Extract the [X, Y] coordinate from the center of the cell holding the provided text.  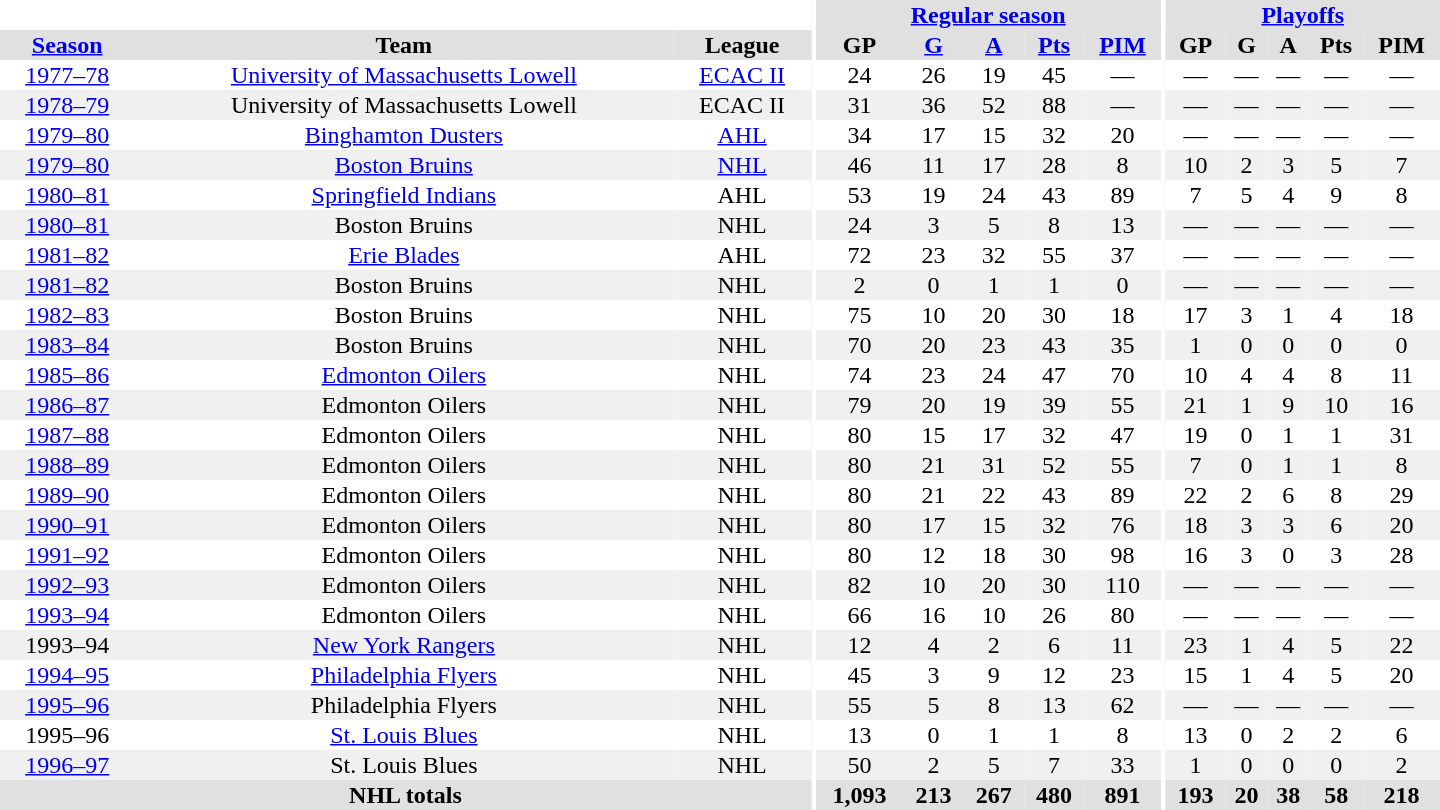
Binghamton Dusters [404, 135]
66 [859, 615]
1977–78 [67, 75]
82 [859, 585]
35 [1122, 345]
1996–97 [67, 765]
1990–91 [67, 525]
Regular season [988, 15]
1987–88 [67, 435]
1992–93 [67, 585]
38 [1288, 795]
50 [859, 765]
46 [859, 165]
Erie Blades [404, 255]
1986–87 [67, 405]
193 [1195, 795]
1994–95 [67, 675]
75 [859, 315]
88 [1054, 105]
Season [67, 45]
110 [1122, 585]
1982–83 [67, 315]
58 [1336, 795]
1988–89 [67, 465]
891 [1122, 795]
Springfield Indians [404, 195]
33 [1122, 765]
218 [1402, 795]
76 [1122, 525]
29 [1402, 495]
1991–92 [67, 555]
37 [1122, 255]
213 [933, 795]
34 [859, 135]
98 [1122, 555]
Playoffs [1302, 15]
1978–79 [67, 105]
267 [994, 795]
1,093 [859, 795]
New York Rangers [404, 645]
62 [1122, 705]
74 [859, 375]
NHL totals [406, 795]
36 [933, 105]
53 [859, 195]
72 [859, 255]
1989–90 [67, 495]
79 [859, 405]
1985–86 [67, 375]
1983–84 [67, 345]
480 [1054, 795]
Team [404, 45]
League [742, 45]
39 [1054, 405]
